Determine the [X, Y] coordinate at the center of the cell enclosing the given text.  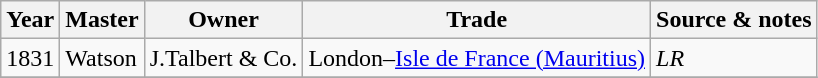
Source & notes [734, 20]
Owner [224, 20]
Master [102, 20]
Watson [102, 58]
LR [734, 58]
1831 [30, 58]
Trade [477, 20]
London–Isle de France (Mauritius) [477, 58]
Year [30, 20]
J.Talbert & Co. [224, 58]
